Scan for the cell matching the given text and deliver its (x, y) coordinate at center. 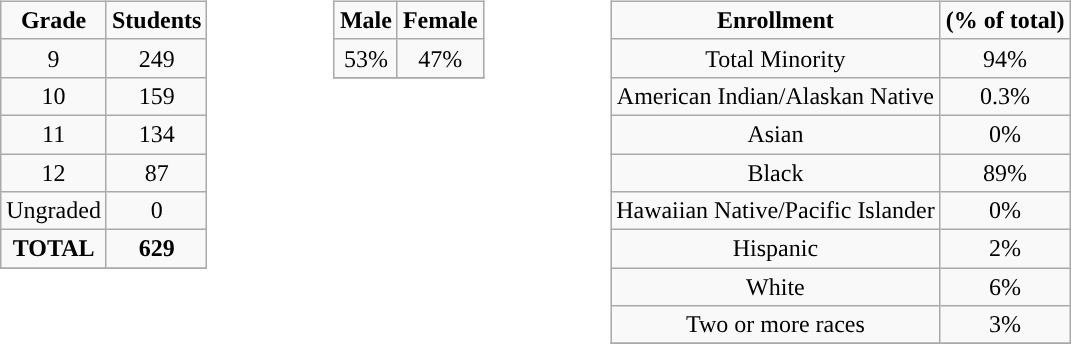
89% (1005, 173)
94% (1005, 58)
Total Minority (776, 58)
Grade (54, 20)
Hispanic (776, 249)
White (776, 287)
11 (54, 134)
629 (156, 249)
Two or more races (776, 325)
0 (156, 211)
Male (366, 20)
Asian (776, 134)
12 (54, 173)
159 (156, 96)
Enrollment (776, 20)
American Indian/Alaskan Native (776, 96)
6% (1005, 287)
87 (156, 173)
10 (54, 96)
TOTAL (54, 249)
(% of total) (1005, 20)
9 (54, 58)
134 (156, 134)
Black (776, 173)
3% (1005, 325)
53% (366, 58)
Hawaiian Native/Pacific Islander (776, 211)
47% (440, 58)
0.3% (1005, 96)
2% (1005, 249)
Ungraded (54, 211)
Students (156, 20)
249 (156, 58)
Female (440, 20)
